Output the (x, y) coordinate of the center of the cell containing the given text.  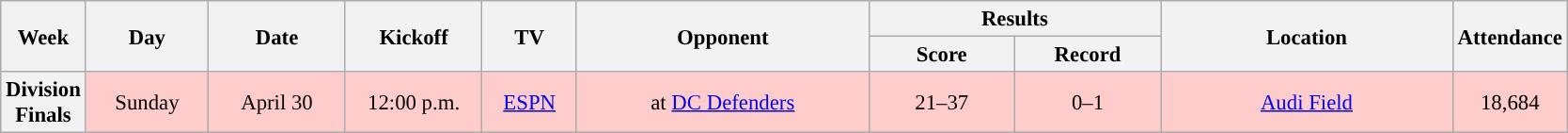
Sunday (147, 102)
TV (530, 36)
Score (942, 55)
18,684 (1510, 102)
at DC Defenders (722, 102)
Location (1307, 36)
Record (1087, 55)
Day (147, 36)
Kickoff (414, 36)
Week (43, 36)
Division Finals (43, 102)
Date (277, 36)
21–37 (942, 102)
0–1 (1087, 102)
ESPN (530, 102)
April 30 (277, 102)
Attendance (1510, 36)
Audi Field (1307, 102)
Opponent (722, 36)
Results (1015, 19)
12:00 p.m. (414, 102)
